Find where the given text appears and provide that cell's center as (x, y) coordinate. 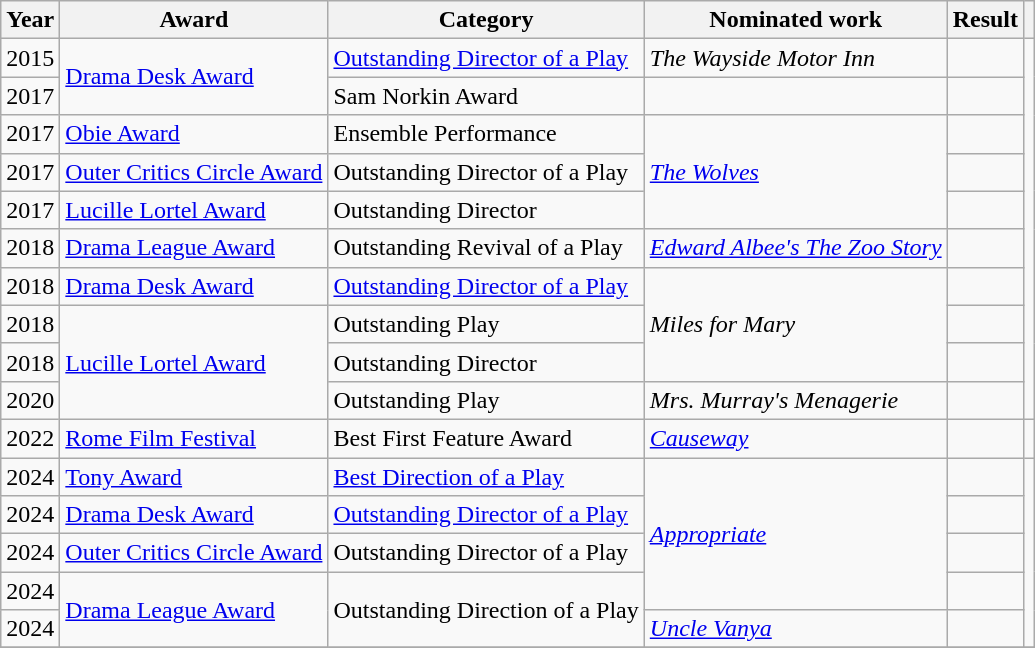
Sam Norkin Award (486, 96)
Tony Award (194, 477)
Result (985, 20)
Ensemble Performance (486, 134)
Mrs. Murray's Menagerie (796, 400)
Award (194, 20)
2015 (30, 58)
Outstanding Revival of a Play (486, 248)
Year (30, 20)
Obie Award (194, 134)
Best First Feature Award (486, 438)
Category (486, 20)
Appropriate (796, 534)
Outstanding Direction of a Play (486, 610)
2022 (30, 438)
Best Direction of a Play (486, 477)
Uncle Vanya (796, 629)
2020 (30, 400)
Causeway (796, 438)
Nominated work (796, 20)
Edward Albee's The Zoo Story (796, 248)
Miles for Mary (796, 324)
The Wayside Motor Inn (796, 58)
The Wolves (796, 172)
Rome Film Festival (194, 438)
